Pinpoint the cell where the given text exists, returning its [X, Y] midpoint coordinate. 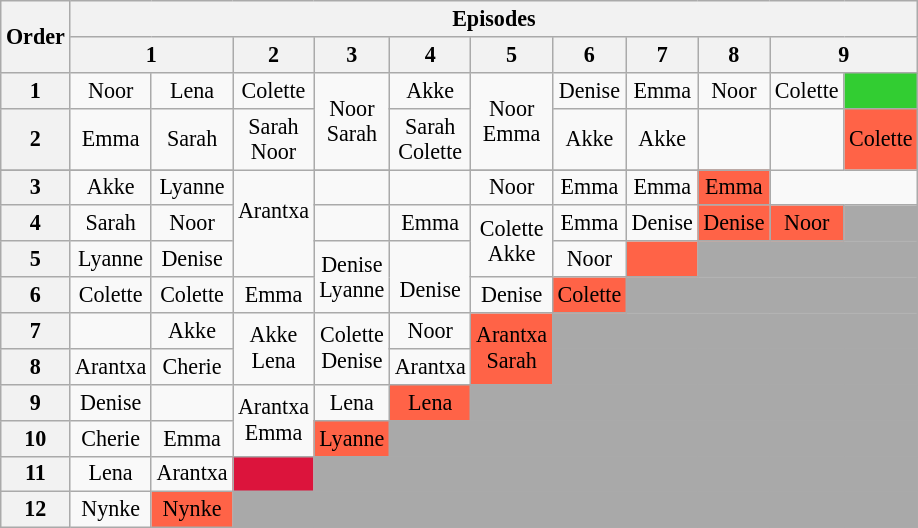
ArantxaSarah [512, 348]
ColetteDenise [352, 348]
ArantxaEmma [274, 420]
ColetteAkke [512, 241]
NoorEmma [512, 120]
NoorSarah [352, 120]
Order [36, 36]
12 [36, 510]
Episodes [494, 18]
11 [36, 474]
AkkeLena [274, 348]
10 [36, 438]
DeniseLyanne [352, 277]
SarahColette [430, 138]
SarahNoor [274, 138]
